Capture the cell that displays the provided text and extract its (x, y) central coordinate. 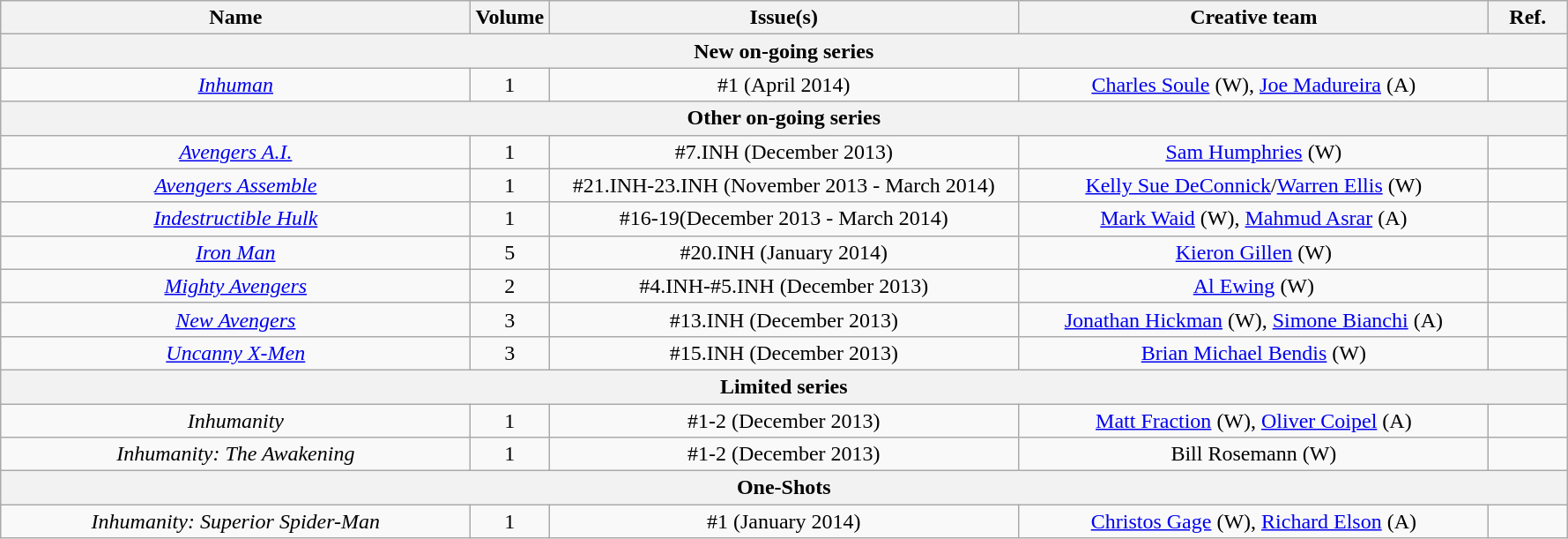
Bill Rosemann (W) (1253, 454)
Kelly Sue DeConnick/Warren Ellis (W) (1253, 185)
#21.INH-23.INH (November 2013 - March 2014) (784, 185)
#4.INH-#5.INH (December 2013) (784, 286)
Brian Michael Bendis (W) (1253, 353)
Issue(s) (784, 18)
Avengers A.I. (236, 152)
Ref. (1528, 18)
Charles Soule (W), Joe Madureira (A) (1253, 85)
Sam Humphries (W) (1253, 152)
Kieron Gillen (W) (1253, 252)
#1 (April 2014) (784, 85)
#1 (January 2014) (784, 521)
#15.INH (December 2013) (784, 353)
Mark Waid (W), Mahmud Asrar (A) (1253, 219)
Mighty Avengers (236, 286)
Limited series (784, 386)
Uncanny X-Men (236, 353)
Jonathan Hickman (W), Simone Bianchi (A) (1253, 319)
#13.INH (December 2013) (784, 319)
#20.INH (January 2014) (784, 252)
Al Ewing (W) (1253, 286)
Matt Fraction (W), Oliver Coipel (A) (1253, 421)
Iron Man (236, 252)
#7.INH (December 2013) (784, 152)
Creative team (1253, 18)
Name (236, 18)
New on-going series (784, 51)
Inhumanity (236, 421)
Avengers Assemble (236, 185)
Christos Gage (W), Richard Elson (A) (1253, 521)
New Avengers (236, 319)
5 (509, 252)
One-Shots (784, 488)
Inhumanity: Superior Spider-Man (236, 521)
Inhuman (236, 85)
2 (509, 286)
Indestructible Hulk (236, 219)
Inhumanity: The Awakening (236, 454)
#16-19(December 2013 - March 2014) (784, 219)
Other on-going series (784, 118)
Volume (509, 18)
